From the cell containing the given text, extract its center point as (x, y) coordinate. 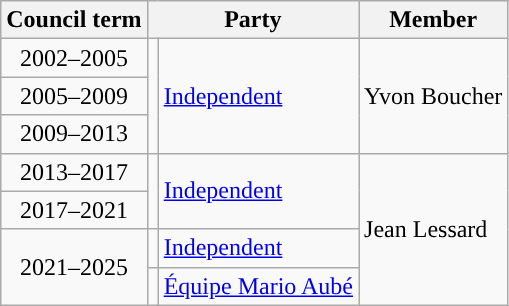
Équipe Mario Aubé (258, 286)
2005–2009 (74, 96)
Yvon Boucher (434, 96)
Member (434, 20)
Party (252, 20)
2002–2005 (74, 58)
2021–2025 (74, 267)
2013–2017 (74, 172)
Council term (74, 20)
2009–2013 (74, 134)
2017–2021 (74, 210)
Jean Lessard (434, 229)
